Search for the cell housing the specified text and yield its [x, y] center coordinate. 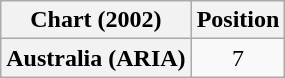
Position [238, 20]
Australia (ARIA) [96, 58]
Chart (2002) [96, 20]
7 [238, 58]
